Identify which cell holds the provided text, then report its (x, y) central coordinate. 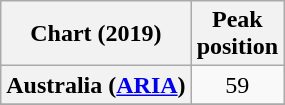
59 (237, 85)
Chart (2019) (96, 34)
Australia (ARIA) (96, 85)
Peakposition (237, 34)
